Provide the [X, Y] coordinate of the cell's center where the given text is located.  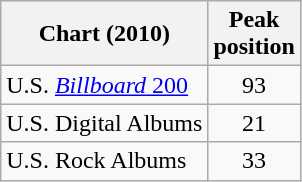
U.S. Digital Albums [104, 123]
U.S. Rock Albums [104, 161]
Peakposition [254, 34]
Chart (2010) [104, 34]
93 [254, 85]
U.S. Billboard 200 [104, 85]
21 [254, 123]
33 [254, 161]
